For the text-containing cell, return its midpoint in (x, y) coordinate format. 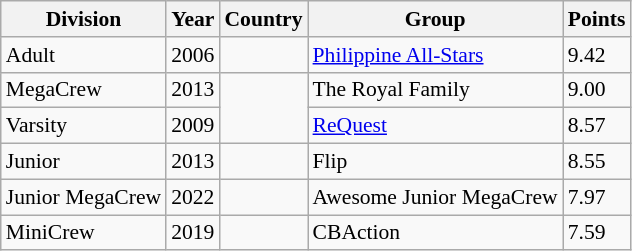
2006 (192, 55)
Flip (436, 162)
Points (597, 19)
MiniCrew (84, 233)
MegaCrew (84, 90)
8.55 (597, 162)
7.59 (597, 233)
Philippine All-Stars (436, 55)
9.42 (597, 55)
2009 (192, 126)
Year (192, 19)
9.00 (597, 90)
8.57 (597, 126)
Division (84, 19)
Country (263, 19)
Varsity (84, 126)
ReQuest (436, 126)
2019 (192, 233)
Awesome Junior MegaCrew (436, 197)
CBAction (436, 233)
Junior (84, 162)
Junior MegaCrew (84, 197)
Group (436, 19)
7.97 (597, 197)
The Royal Family (436, 90)
2022 (192, 197)
Adult (84, 55)
